For the text-containing cell, return its midpoint in (X, Y) coordinate format. 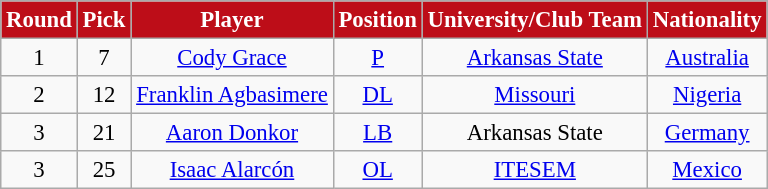
Round (39, 20)
Isaac Alarcón (232, 170)
12 (104, 95)
Franklin Agbasimere (232, 95)
OL (378, 170)
DL (378, 95)
Germany (706, 133)
2 (39, 95)
P (378, 58)
Player (232, 20)
Aaron Donkor (232, 133)
LB (378, 133)
25 (104, 170)
21 (104, 133)
Pick (104, 20)
Mexico (706, 170)
Australia (706, 58)
ITESEM (534, 170)
University/Club Team (534, 20)
1 (39, 58)
Missouri (534, 95)
Nigeria (706, 95)
7 (104, 58)
Position (378, 20)
Nationality (706, 20)
Cody Grace (232, 58)
